Output the [X, Y] coordinate of the center of the cell containing the given text.  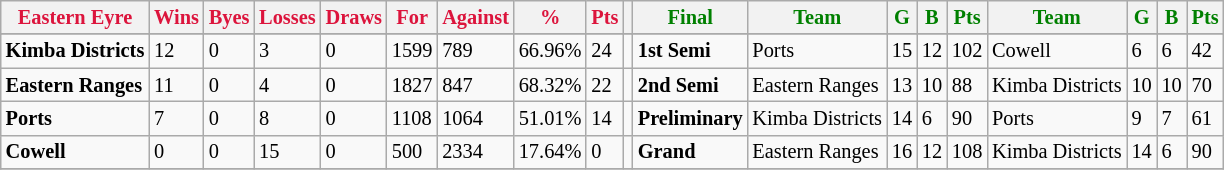
% [550, 17]
Losses [287, 17]
16 [902, 152]
789 [476, 51]
66.96% [550, 51]
68.32% [550, 85]
1108 [412, 118]
1599 [412, 51]
1064 [476, 118]
108 [967, 152]
13 [902, 85]
17.64% [550, 152]
9 [1142, 118]
102 [967, 51]
Preliminary [690, 118]
70 [1206, 85]
For [412, 17]
Wins [176, 17]
Against [476, 17]
847 [476, 85]
22 [604, 85]
1st Semi [690, 51]
24 [604, 51]
Byes [229, 17]
3 [287, 51]
1827 [412, 85]
Eastern Eyre [75, 17]
61 [1206, 118]
51.01% [550, 118]
Final [690, 17]
2334 [476, 152]
4 [287, 85]
11 [176, 85]
Grand [690, 152]
8 [287, 118]
Draws [354, 17]
88 [967, 85]
2nd Semi [690, 85]
500 [412, 152]
42 [1206, 51]
